Determine the (x, y) coordinate at the center of the cell enclosing the given text.  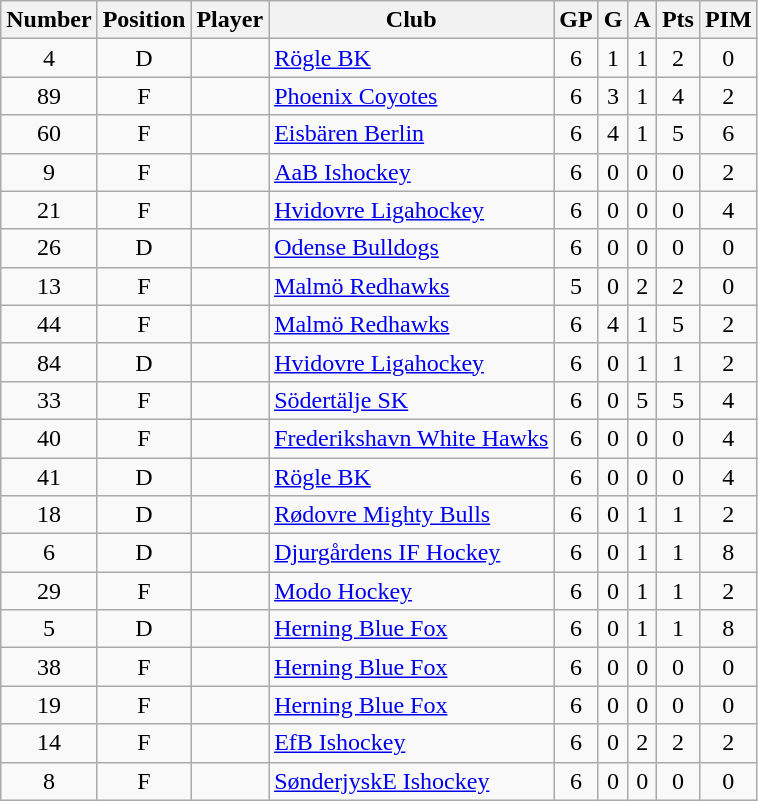
21 (49, 210)
3 (613, 96)
Frederikshavn White Hawks (412, 438)
40 (49, 438)
Club (412, 20)
Pts (678, 20)
Player (230, 20)
GP (576, 20)
G (613, 20)
Number (49, 20)
14 (49, 743)
PIM (728, 20)
60 (49, 134)
19 (49, 705)
13 (49, 286)
89 (49, 96)
41 (49, 477)
Phoenix Coyotes (412, 96)
29 (49, 591)
26 (49, 248)
33 (49, 400)
Odense Bulldogs (412, 248)
18 (49, 515)
SønderjyskE Ishockey (412, 781)
Modo Hockey (412, 591)
44 (49, 324)
9 (49, 172)
Eisbären Berlin (412, 134)
38 (49, 667)
Position (144, 20)
A (642, 20)
AaB Ishockey (412, 172)
Rødovre Mighty Bulls (412, 515)
84 (49, 362)
EfB Ishockey (412, 743)
Djurgårdens IF Hockey (412, 553)
Södertälje SK (412, 400)
